Pinpoint the cell where the given text exists, returning its (x, y) midpoint coordinate. 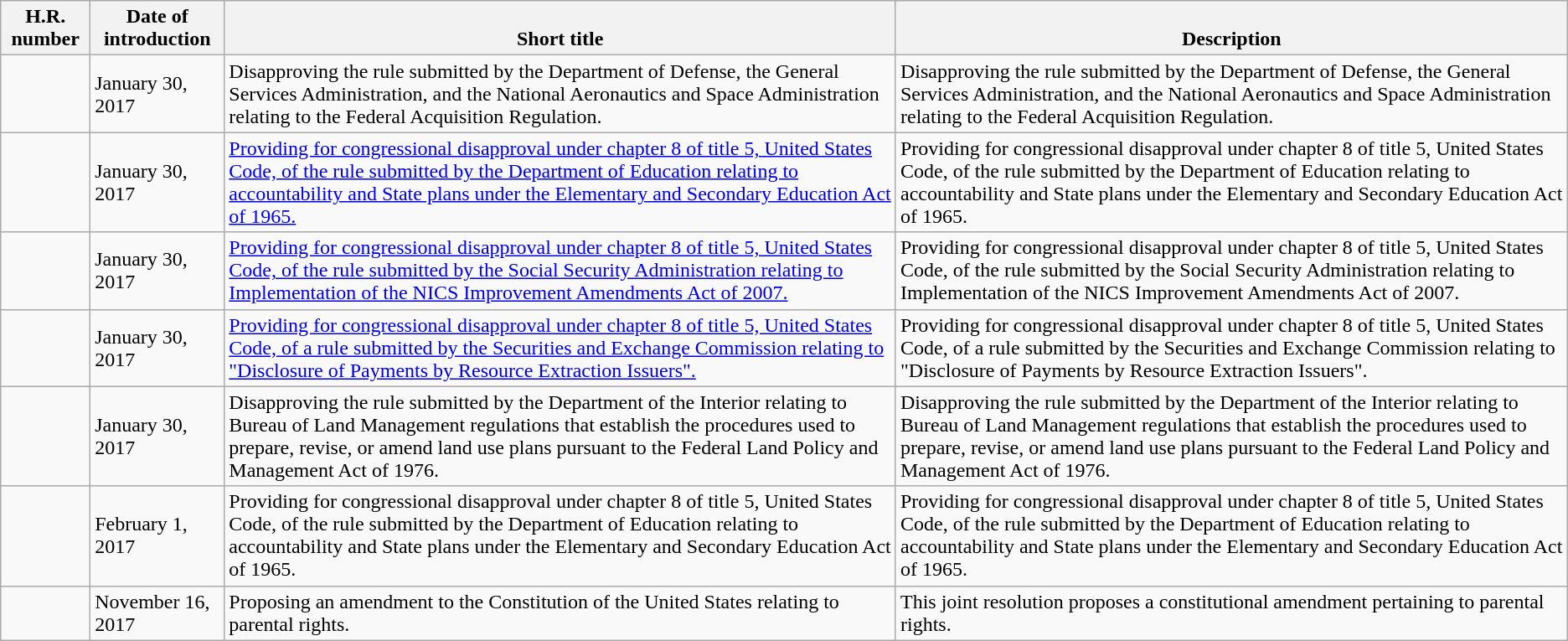
November 16, 2017 (157, 613)
Description (1231, 28)
February 1, 2017 (157, 536)
H.R. number (45, 28)
Date of introduction (157, 28)
This joint resolution proposes a constitutional amendment pertaining to parental rights. (1231, 613)
Proposing an amendment to the Constitution of the United States relating to parental rights. (560, 613)
Short title (560, 28)
